Extract the (x, y) coordinate from the center of the cell holding the provided text.  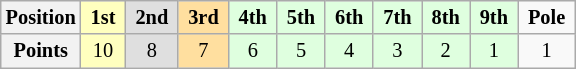
3rd (203, 17)
8th (446, 17)
6th (349, 17)
10 (104, 51)
8 (152, 51)
4 (349, 51)
7 (203, 51)
Pole (546, 17)
9th (494, 17)
2 (446, 51)
5th (301, 17)
Points (41, 51)
5 (301, 51)
7th (397, 17)
3 (397, 51)
6 (253, 51)
4th (253, 17)
1st (104, 17)
Position (41, 17)
2nd (152, 17)
